From the cell containing the given text, extract its center point as (X, Y) coordinate. 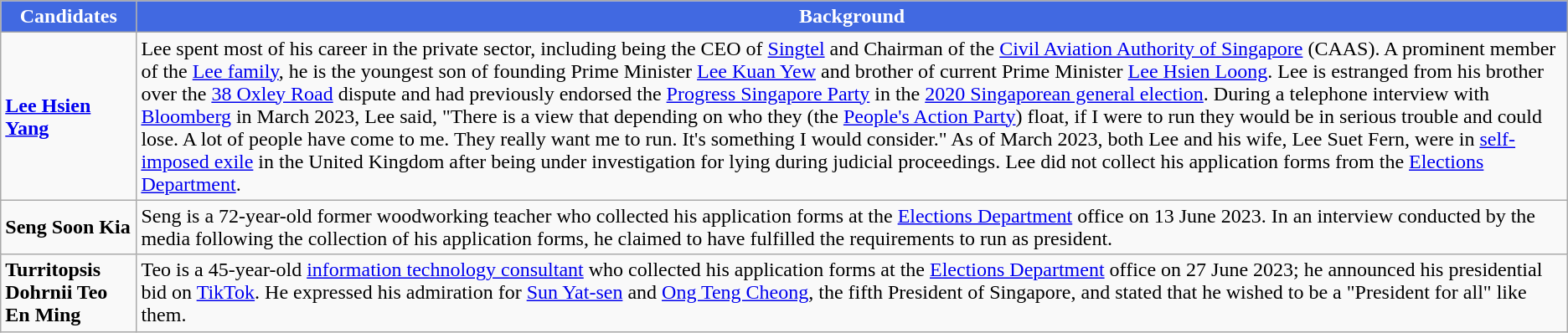
Background (852, 17)
Lee Hsien Yang (69, 116)
Turritopsis Dohrnii Teo En Ming (69, 293)
Seng Soon Kia (69, 228)
Candidates (69, 17)
